Identify which cell holds the provided text, then report its [x, y] central coordinate. 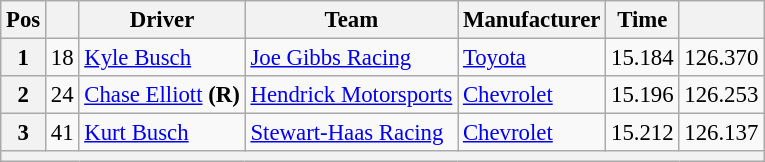
Hendrick Motorsports [351, 95]
Stewart-Haas Racing [351, 133]
126.137 [722, 133]
15.196 [642, 95]
Pos [24, 20]
Time [642, 20]
Chase Elliott (R) [162, 95]
Kurt Busch [162, 133]
15.184 [642, 58]
Toyota [532, 58]
Kyle Busch [162, 58]
126.253 [722, 95]
18 [62, 58]
15.212 [642, 133]
1 [24, 58]
Driver [162, 20]
Team [351, 20]
41 [62, 133]
Joe Gibbs Racing [351, 58]
3 [24, 133]
Manufacturer [532, 20]
2 [24, 95]
24 [62, 95]
126.370 [722, 58]
